From the cell containing the given text, extract its center point as (x, y) coordinate. 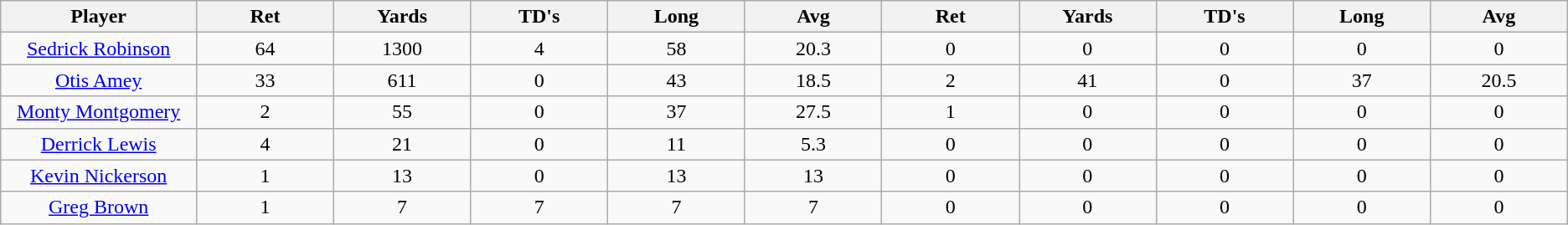
21 (402, 144)
611 (402, 80)
33 (266, 80)
11 (677, 144)
64 (266, 49)
Sedrick Robinson (99, 49)
Monty Montgomery (99, 112)
Otis Amey (99, 80)
20.3 (813, 49)
1300 (402, 49)
27.5 (813, 112)
20.5 (1499, 80)
Greg Brown (99, 207)
58 (677, 49)
43 (677, 80)
18.5 (813, 80)
Player (99, 17)
55 (402, 112)
5.3 (813, 144)
41 (1088, 80)
Kevin Nickerson (99, 176)
Derrick Lewis (99, 144)
